Capture the cell that displays the provided text and extract its (X, Y) central coordinate. 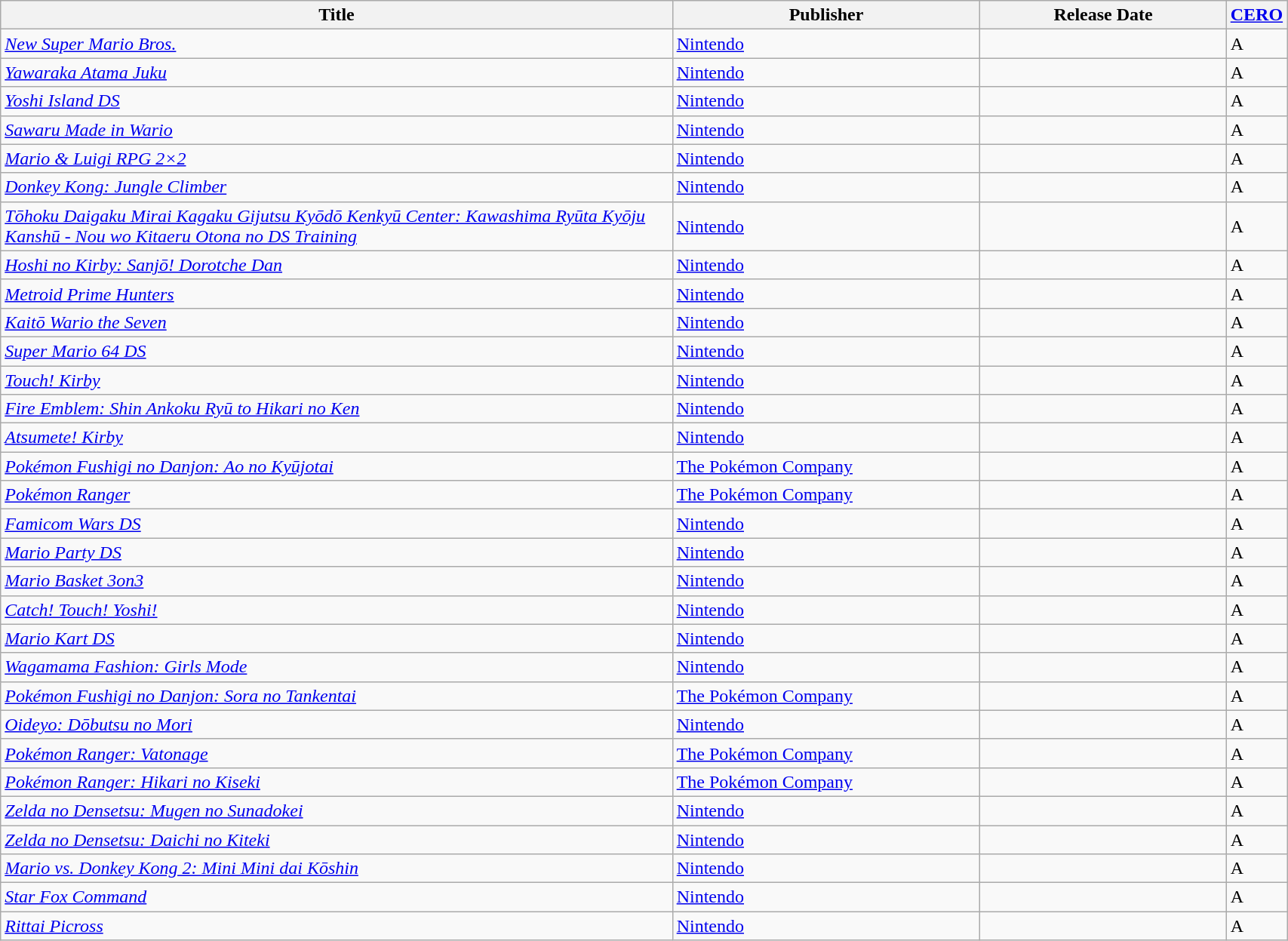
Pokémon Ranger: Hikari no Kiseki (337, 782)
Wagamama Fashion: Girls Mode (337, 667)
Pokémon Fushigi no Danjon: Ao no Kyūjotai (337, 466)
New Super Mario Bros. (337, 44)
Mario & Luigi RPG 2×2 (337, 158)
Zelda no Densetsu: Mugen no Sunadokei (337, 810)
Donkey Kong: Jungle Climber (337, 187)
Zelda no Densetsu: Daichi no Kiteki (337, 840)
Mario Kart DS (337, 638)
Publisher (826, 15)
Pokémon Fushigi no Danjon: Sora no Tankentai (337, 696)
Metroid Prime Hunters (337, 294)
Oideyo: Dōbutsu no Mori (337, 724)
Title (337, 15)
Catch! Touch! Yoshi! (337, 610)
Hoshi no Kirby: Sanjō! Dorotche Dan (337, 265)
Rittai Picross (337, 926)
Tōhoku Daigaku Mirai Kagaku Gijutsu Kyōdō Kenkyū Center: Kawashima Ryūta Kyōju Kanshū - Nou wo Kitaeru Otona no DS Training (337, 226)
Yoshi Island DS (337, 101)
Super Mario 64 DS (337, 351)
Mario Basket 3on3 (337, 581)
Fire Emblem: Shin Ankoku Ryū to Hikari no Ken (337, 409)
CERO (1256, 15)
Atsumete! Kirby (337, 438)
Mario Party DS (337, 552)
Kaitō Wario the Seven (337, 322)
Pokémon Ranger: Vatonage (337, 753)
Touch! Kirby (337, 380)
Famicom Wars DS (337, 524)
Pokémon Ranger (337, 495)
Mario vs. Donkey Kong 2: Mini Mini dai Kōshin (337, 869)
Star Fox Command (337, 897)
Release Date (1103, 15)
Sawaru Made in Wario (337, 130)
Yawaraka Atama Juku (337, 72)
